Pinpoint the cell where the given text exists, returning its [X, Y] midpoint coordinate. 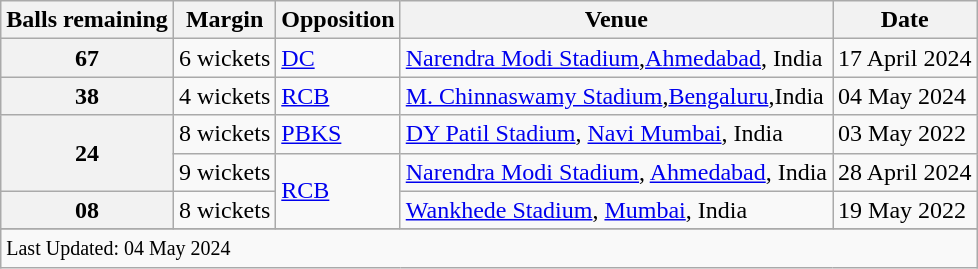
Narendra Modi Stadium, Ahmedabad, India [616, 172]
DY Patil Stadium, Navi Mumbai, India [616, 134]
67 [88, 58]
08 [88, 210]
03 May 2022 [905, 134]
Narendra Modi Stadium,Ahmedabad, India [616, 58]
28 April 2024 [905, 172]
DC [338, 58]
Venue [616, 20]
M. Chinnaswamy Stadium,Bengaluru,India [616, 96]
4 wickets [224, 96]
Last Updated: 04 May 2024 [489, 248]
Wankhede Stadium, Mumbai, India [616, 210]
Date [905, 20]
17 April 2024 [905, 58]
38 [88, 96]
04 May 2024 [905, 96]
24 [88, 153]
Balls remaining [88, 20]
Margin [224, 20]
PBKS [338, 134]
6 wickets [224, 58]
Opposition [338, 20]
9 wickets [224, 172]
19 May 2022 [905, 210]
